Provide the [x, y] coordinate of the cell's center where the given text is located.  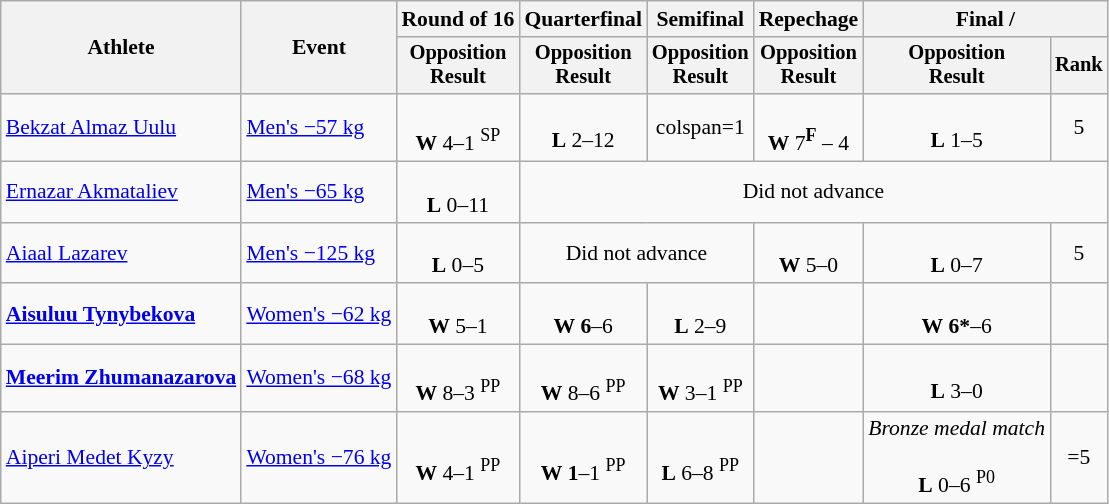
W 4–1 PP [458, 457]
Ernazar Akmataliev [122, 192]
Final / [985, 19]
Aiperi Medet Kyzy [122, 457]
Women's −62 kg [318, 314]
L 3–0 [956, 378]
L 2–12 [583, 128]
L 0–5 [458, 252]
Women's −68 kg [318, 378]
Aiaal Lazarev [122, 252]
L 0–7 [956, 252]
Rank [1079, 66]
Bekzat Almaz Uulu [122, 128]
Event [318, 48]
W 8–3 PP [458, 378]
=5 [1079, 457]
colspan=1 [700, 128]
Aisuluu Tynybekova [122, 314]
Meerim Zhumanazarova [122, 378]
Round of 16 [458, 19]
Women's −76 kg [318, 457]
W 3–1 PP [700, 378]
W 5–1 [458, 314]
Semifinal [700, 19]
Men's −65 kg [318, 192]
Repechage [809, 19]
L 1–5 [956, 128]
L 6–8 PP [700, 457]
W 7F – 4 [809, 128]
Quarterfinal [583, 19]
Bronze medal matchL 0–6 P0 [956, 457]
W 1–1 PP [583, 457]
Men's −125 kg [318, 252]
W 6–6 [583, 314]
W 6*–6 [956, 314]
W 5–0 [809, 252]
W 8–6 PP [583, 378]
L 2–9 [700, 314]
W 4–1 SP [458, 128]
Men's −57 kg [318, 128]
Athlete [122, 48]
L 0–11 [458, 192]
